Pinpoint the cell where the given text exists, returning its (x, y) midpoint coordinate. 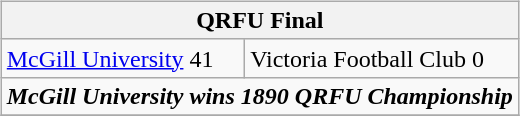
McGill University wins 1890 QRFU Championship (260, 96)
QRFU Final (260, 20)
Victoria Football Club 0 (382, 58)
McGill University 41 (122, 58)
